Locate the cell with the specified text and output its [x, y] center coordinate. 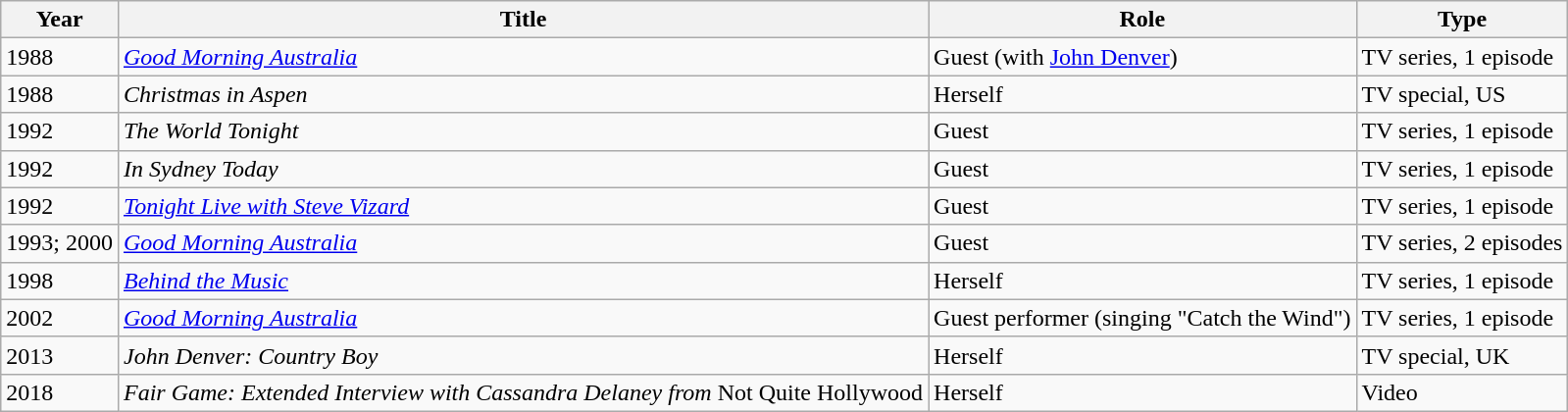
TV special, US [1462, 94]
Christmas in Aspen [523, 94]
1993; 2000 [60, 243]
In Sydney Today [523, 169]
Guest (with John Denver) [1142, 57]
Year [60, 20]
Fair Game: Extended Interview with Cassandra Delaney from Not Quite Hollywood [523, 392]
John Denver: Country Boy [523, 355]
1998 [60, 281]
TV special, UK [1462, 355]
TV series, 2 episodes [1462, 243]
Role [1142, 20]
Tonight Live with Steve Vizard [523, 206]
Video [1462, 392]
2013 [60, 355]
Type [1462, 20]
2002 [60, 318]
Behind the Music [523, 281]
The World Tonight [523, 131]
2018 [60, 392]
Guest performer (singing "Catch the Wind") [1142, 318]
Title [523, 20]
